Return [x, y] of the center of cell containing provided text 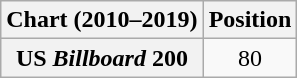
80 [250, 58]
Chart (2010–2019) [102, 20]
US Billboard 200 [102, 58]
Position [250, 20]
